Locate the cell with the specified text and output its (x, y) center coordinate. 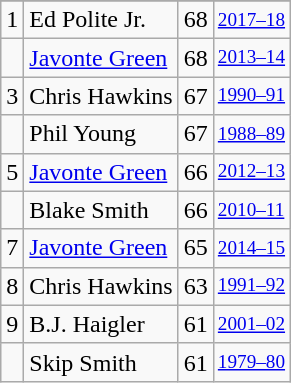
2013–14 (251, 58)
7 (12, 248)
2012–13 (251, 172)
9 (12, 324)
Skip Smith (101, 362)
3 (12, 96)
2017–18 (251, 20)
65 (196, 248)
1988–89 (251, 134)
2010–11 (251, 210)
8 (12, 286)
Blake Smith (101, 210)
2001–02 (251, 324)
B.J. Haigler (101, 324)
1990–91 (251, 96)
63 (196, 286)
Phil Young (101, 134)
Ed Polite Jr. (101, 20)
1979–80 (251, 362)
2014–15 (251, 248)
1991–92 (251, 286)
1 (12, 20)
5 (12, 172)
